Return the [x, y] coordinate for the center point of the cell that contains the specified text.  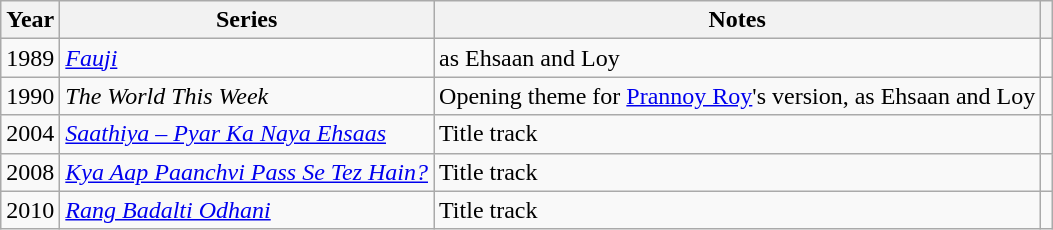
2010 [30, 210]
Kya Aap Paanchvi Pass Se Tez Hain? [247, 172]
Fauji [247, 58]
as Ehsaan and Loy [738, 58]
2008 [30, 172]
Notes [738, 20]
1989 [30, 58]
The World This Week [247, 96]
2004 [30, 134]
Year [30, 20]
Rang Badalti Odhani [247, 210]
Series [247, 20]
Opening theme for Prannoy Roy's version, as Ehsaan and Loy [738, 96]
Saathiya – Pyar Ka Naya Ehsaas [247, 134]
1990 [30, 96]
